Scan for the cell matching the given text and deliver its (x, y) coordinate at center. 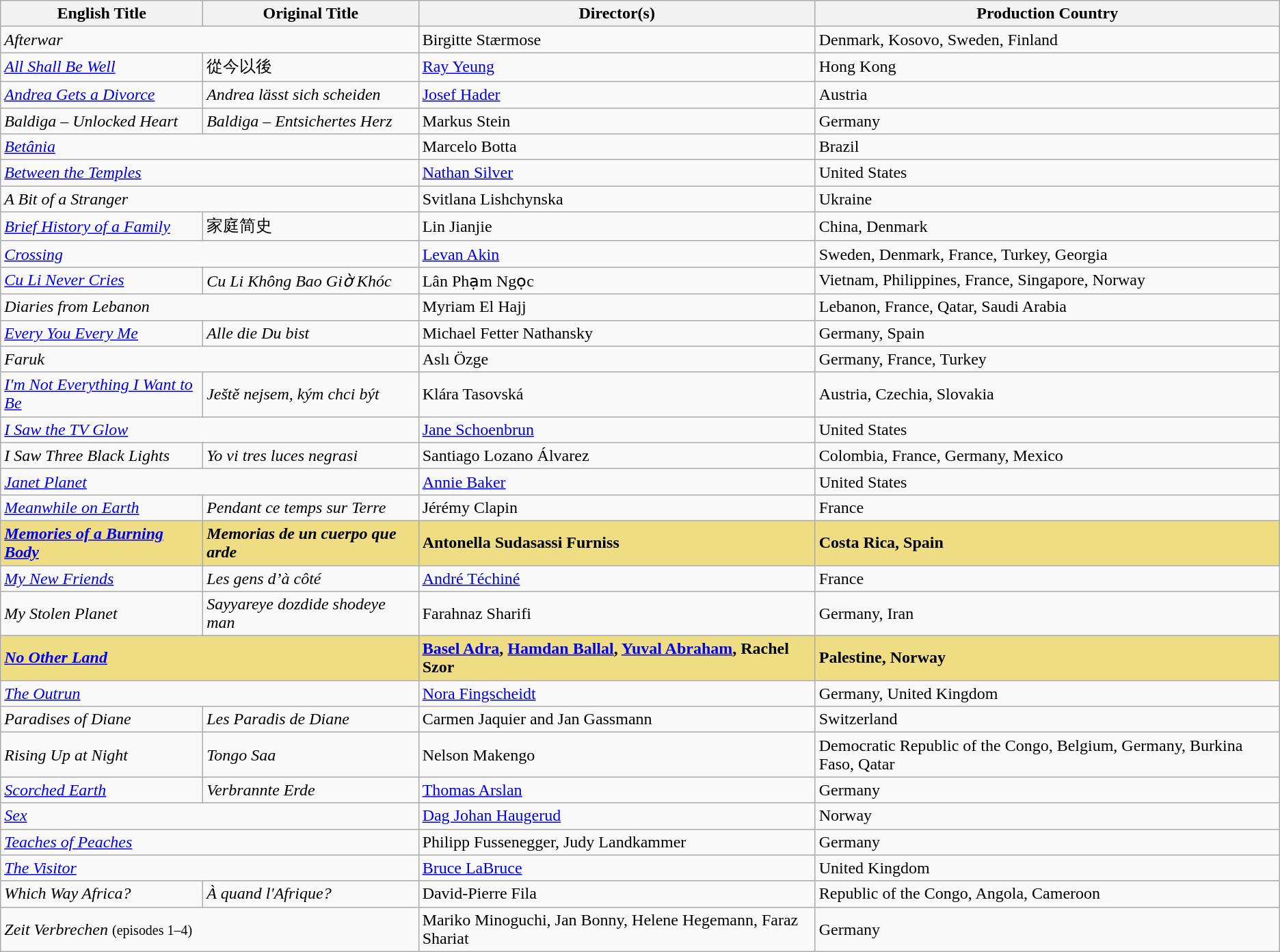
Mariko Minoguchi, Jan Bonny, Helene Hegemann, Faraz Shariat (617, 929)
Every You Every Me (102, 333)
Andrea lässt sich scheiden (310, 94)
Ray Yeung (617, 67)
Democratic Republic of the Congo, Belgium, Germany, Burkina Faso, Qatar (1048, 755)
Director(s) (617, 14)
Baldiga – Unlocked Heart (102, 121)
Sweden, Denmark, France, Turkey, Georgia (1048, 254)
Meanwhile on Earth (102, 507)
Denmark, Kosovo, Sweden, Finland (1048, 40)
Andrea Gets a Divorce (102, 94)
Hong Kong (1048, 67)
Diaries from Lebanon (209, 307)
Lân Phạm Ngọc (617, 280)
Tongo Saa (310, 755)
Brief History of a Family (102, 227)
David-Pierre Fila (617, 894)
Which Way Africa? (102, 894)
The Outrun (209, 693)
Nelson Makengo (617, 755)
A Bit of a Stranger (209, 199)
Verbrannte Erde (310, 790)
Vietnam, Philippines, France, Singapore, Norway (1048, 280)
Myriam El Hajj (617, 307)
Teaches of Peaches (209, 842)
Scorched Earth (102, 790)
English Title (102, 14)
Memorias de un cuerpo que arde (310, 543)
Cu Li Never Cries (102, 280)
Les gens d’à côté (310, 578)
Sayyareye dozdide shodeye man (310, 614)
Germany, Iran (1048, 614)
Lebanon, France, Qatar, Saudi Arabia (1048, 307)
I Saw the TV Glow (209, 429)
Janet Planet (209, 481)
André Téchiné (617, 578)
Carmen Jaquier and Jan Gassmann (617, 719)
China, Denmark (1048, 227)
Bruce LaBruce (617, 868)
United Kingdom (1048, 868)
My New Friends (102, 578)
Philipp Fussenegger, Judy Landkammer (617, 842)
Jane Schoenbrun (617, 429)
Republic of the Congo, Angola, Cameroon (1048, 894)
My Stolen Planet (102, 614)
Paradises of Diane (102, 719)
Afterwar (209, 40)
Levan Akin (617, 254)
Faruk (209, 359)
I'm Not Everything I Want to Be (102, 394)
Yo vi tres luces negrasi (310, 455)
Crossing (209, 254)
Dag Johan Haugerud (617, 816)
Birgitte Stærmose (617, 40)
Thomas Arslan (617, 790)
À quand l'Afrique? (310, 894)
從今以後 (310, 67)
Cu Li Không Bao Giờ Khóc (310, 280)
Pendant ce temps sur Terre (310, 507)
Between the Temples (209, 173)
Antonella Sudasassi Furniss (617, 543)
Switzerland (1048, 719)
Production Country (1048, 14)
Brazil (1048, 147)
Colombia, France, Germany, Mexico (1048, 455)
Farahnaz Sharifi (617, 614)
Santiago Lozano Álvarez (617, 455)
Betânia (209, 147)
Basel Adra, Hamdan Ballal, Yuval Abraham, Rachel Szor (617, 658)
Michael Fetter Nathansky (617, 333)
Svitlana Lishchynska (617, 199)
Markus Stein (617, 121)
All Shall Be Well (102, 67)
Josef Hader (617, 94)
家庭简史 (310, 227)
I Saw Three Black Lights (102, 455)
Klára Tasovská (617, 394)
The Visitor (209, 868)
Austria (1048, 94)
Austria, Czechia, Slovakia (1048, 394)
Alle die Du bist (310, 333)
Norway (1048, 816)
Nora Fingscheidt (617, 693)
Lin Jianjie (617, 227)
Palestine, Norway (1048, 658)
Ukraine (1048, 199)
Germany, France, Turkey (1048, 359)
Baldiga – Entsichertes Herz (310, 121)
No Other Land (209, 658)
Rising Up at Night (102, 755)
Ještě nejsem, kým chci být (310, 394)
Annie Baker (617, 481)
Germany, United Kingdom (1048, 693)
Nathan Silver (617, 173)
Jérémy Clapin (617, 507)
Germany, Spain (1048, 333)
Sex (209, 816)
Marcelo Botta (617, 147)
Original Title (310, 14)
Costa Rica, Spain (1048, 543)
Zeit Verbrechen (episodes 1–4) (209, 929)
Les Paradis de Diane (310, 719)
Memories of a Burning Body (102, 543)
Aslı Özge (617, 359)
